Output the [X, Y] coordinate of the center of the cell containing the given text.  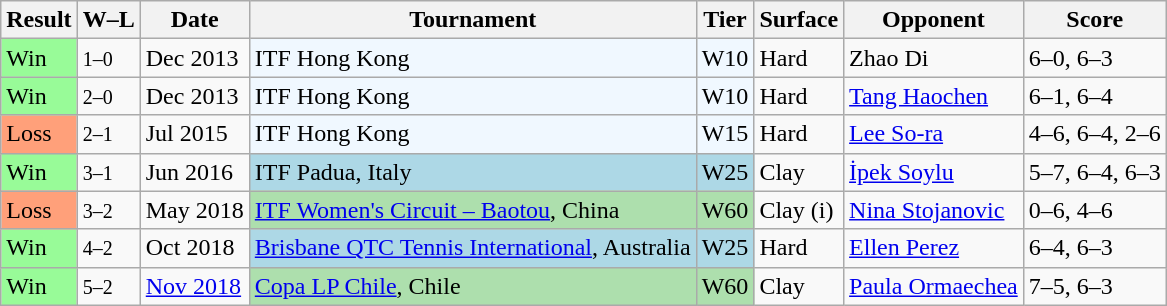
6–0, 6–3 [1094, 58]
5–2 [108, 286]
3–1 [108, 172]
3–2 [108, 210]
5–7, 6–4, 6–3 [1094, 172]
Brisbane QTC Tennis International, Australia [472, 248]
Copa LP Chile, Chile [472, 286]
Opponent [934, 20]
2–1 [108, 134]
May 2018 [194, 210]
7–5, 6–3 [1094, 286]
0–6, 4–6 [1094, 210]
Date [194, 20]
ITF Padua, Italy [472, 172]
1–0 [108, 58]
Jun 2016 [194, 172]
W15 [725, 134]
Ellen Perez [934, 248]
ITF Women's Circuit – Baotou, China [472, 210]
Tier [725, 20]
Nov 2018 [194, 286]
W–L [108, 20]
6–4, 6–3 [1094, 248]
4–2 [108, 248]
Zhao Di [934, 58]
İpek Soylu [934, 172]
Score [1094, 20]
Clay (i) [799, 210]
Tang Haochen [934, 96]
Tournament [472, 20]
Result [39, 20]
Paula Ormaechea [934, 286]
Surface [799, 20]
6–1, 6–4 [1094, 96]
Oct 2018 [194, 248]
Nina Stojanovic [934, 210]
4–6, 6–4, 2–6 [1094, 134]
Lee So-ra [934, 134]
Jul 2015 [194, 134]
2–0 [108, 96]
